Locate the cell with the specified text and output its (X, Y) center coordinate. 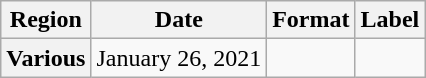
Label (390, 20)
Format (311, 20)
Date (179, 20)
Region (46, 20)
Various (46, 58)
January 26, 2021 (179, 58)
